Return the (X, Y) coordinate for the center point of the cell that contains the specified text.  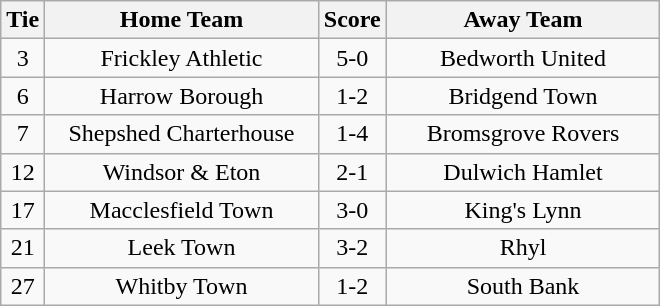
3-2 (352, 248)
South Bank (523, 286)
3 (23, 58)
Home Team (182, 20)
Score (352, 20)
3-0 (352, 210)
Bromsgrove Rovers (523, 134)
5-0 (352, 58)
21 (23, 248)
Macclesfield Town (182, 210)
Harrow Borough (182, 96)
King's Lynn (523, 210)
27 (23, 286)
Rhyl (523, 248)
Bedworth United (523, 58)
7 (23, 134)
12 (23, 172)
1-4 (352, 134)
Tie (23, 20)
Frickley Athletic (182, 58)
2-1 (352, 172)
Leek Town (182, 248)
17 (23, 210)
Dulwich Hamlet (523, 172)
Bridgend Town (523, 96)
6 (23, 96)
Whitby Town (182, 286)
Away Team (523, 20)
Windsor & Eton (182, 172)
Shepshed Charterhouse (182, 134)
